Detect which cell encompasses the target text, then output its [X, Y] center coordinate. 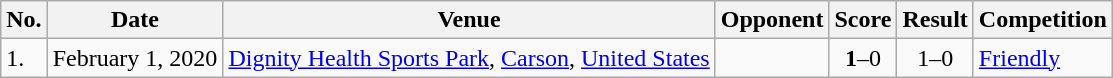
February 1, 2020 [135, 58]
Venue [469, 20]
Result [935, 20]
Score [863, 20]
Opponent [772, 20]
No. [24, 20]
Dignity Health Sports Park, Carson, United States [469, 58]
1. [24, 58]
Friendly [1042, 58]
Date [135, 20]
Competition [1042, 20]
